Output the [X, Y] coordinate of the center of the cell containing the given text.  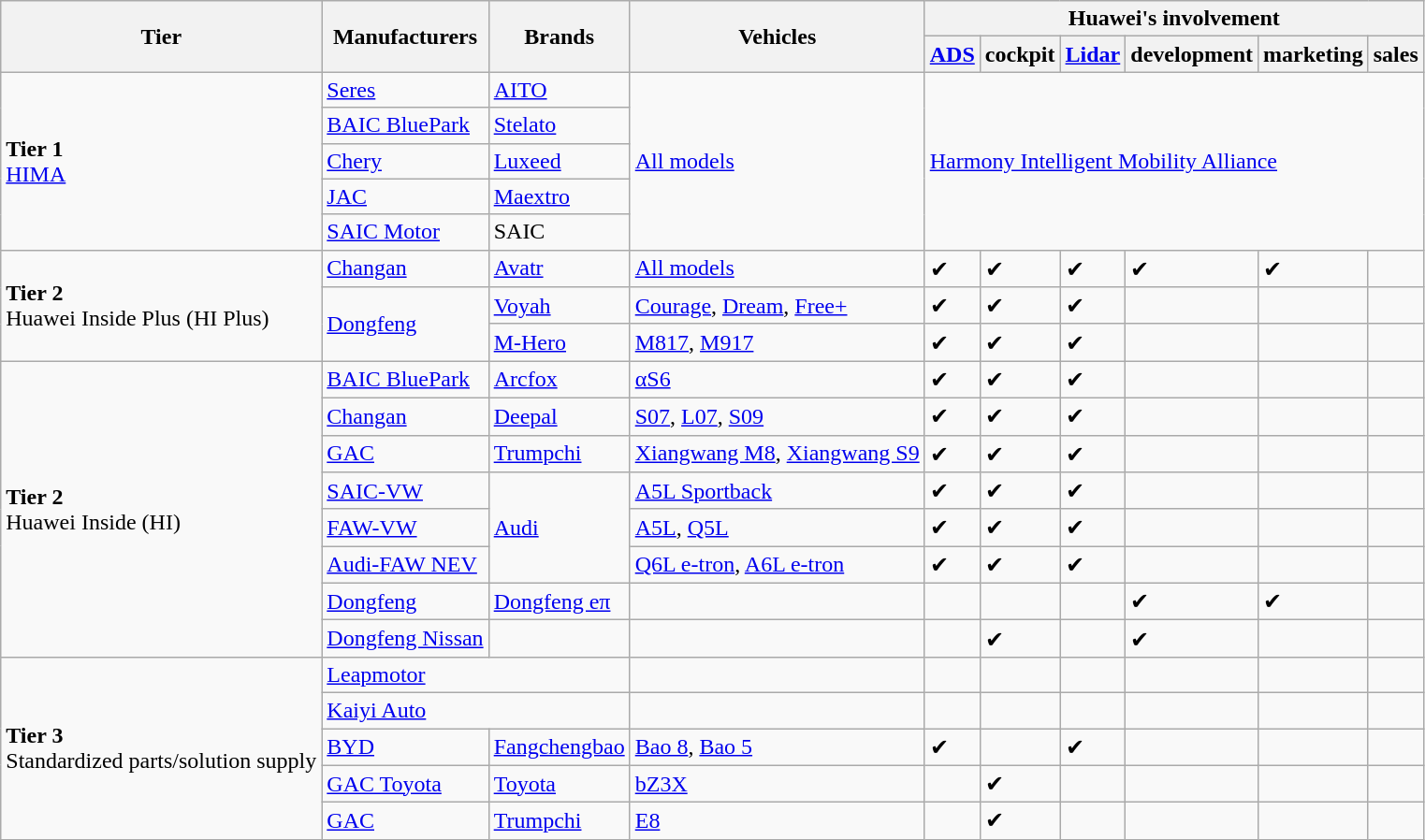
E8 [777, 821]
Q6L e-tron, A6L e-tron [777, 565]
Dongfeng eπ [560, 601]
Stelato [560, 125]
Audi [560, 528]
Toyota [560, 784]
Luxeed [560, 161]
Tier [161, 36]
ADS [952, 54]
BYD [405, 746]
A5L Sportback [777, 491]
Bao 8, Bao 5 [777, 746]
sales [1396, 54]
Courage, Dream, Free+ [777, 306]
Maextro [560, 196]
Xiangwang M8, Xiangwang S9 [777, 454]
FAW-VW [405, 528]
Tier 3Standardized parts/solution supply [161, 748]
Brands [560, 36]
Avatr [560, 268]
Tier 1HIMA [161, 161]
Fangchengbao [560, 746]
Deepal [560, 416]
SAIC Motor [405, 232]
SAIC-VW [405, 491]
SAIC [560, 232]
Lidar [1093, 54]
Leapmotor [475, 674]
Vehicles [777, 36]
M-Hero [560, 342]
Huawei's involvement [1173, 19]
GAC Toyota [405, 784]
Dongfeng Nissan [405, 639]
Tier 2Huawei Inside Plus (HI Plus) [161, 305]
A5L, Q5L [777, 528]
development [1192, 54]
αS6 [777, 380]
marketing [1314, 54]
M817, M917 [777, 342]
Chery [405, 161]
Kaiyi Auto [475, 710]
S07, L07, S09 [777, 416]
cockpit [1020, 54]
JAC [405, 196]
bZ3X [777, 784]
Harmony Intelligent Mobility Alliance [1173, 161]
Audi-FAW NEV [405, 565]
Tier 2Huawei Inside (HI) [161, 509]
AITO [560, 90]
Arcfox [560, 380]
Seres [405, 90]
Voyah [560, 306]
Manufacturers [405, 36]
